Output the [x, y] coordinate of the center of the cell containing the given text.  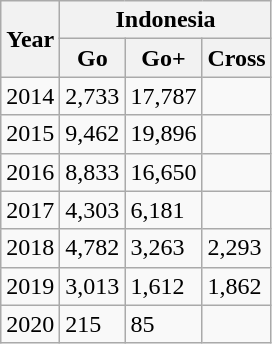
19,896 [164, 134]
2016 [30, 172]
85 [164, 324]
16,650 [164, 172]
215 [92, 324]
Year [30, 39]
3,013 [92, 286]
1,612 [164, 286]
9,462 [92, 134]
2018 [30, 248]
17,787 [164, 96]
2014 [30, 96]
2017 [30, 210]
2,293 [236, 248]
Go+ [164, 58]
4,303 [92, 210]
6,181 [164, 210]
Cross [236, 58]
2019 [30, 286]
2,733 [92, 96]
2015 [30, 134]
8,833 [92, 172]
4,782 [92, 248]
Go [92, 58]
3,263 [164, 248]
Indonesia [166, 20]
1,862 [236, 286]
2020 [30, 324]
